Locate the cell with the specified text and output its [X, Y] center coordinate. 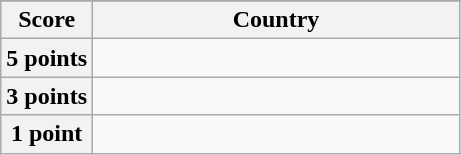
Country [276, 20]
3 points [47, 96]
1 point [47, 134]
Score [47, 20]
5 points [47, 58]
